For the text-containing cell, return its midpoint in [X, Y] coordinate format. 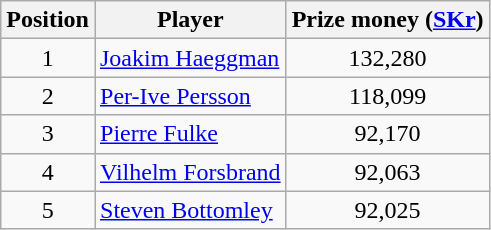
Player [190, 20]
Pierre Fulke [190, 134]
92,025 [388, 210]
Steven Bottomley [190, 210]
Joakim Haeggman [190, 58]
Vilhelm Forsbrand [190, 172]
3 [48, 134]
4 [48, 172]
2 [48, 96]
Position [48, 20]
Prize money (SKr) [388, 20]
Per-Ive Persson [190, 96]
92,063 [388, 172]
5 [48, 210]
92,170 [388, 134]
1 [48, 58]
118,099 [388, 96]
132,280 [388, 58]
